Provide the (x, y) coordinate of the cell's center where the given text is located.  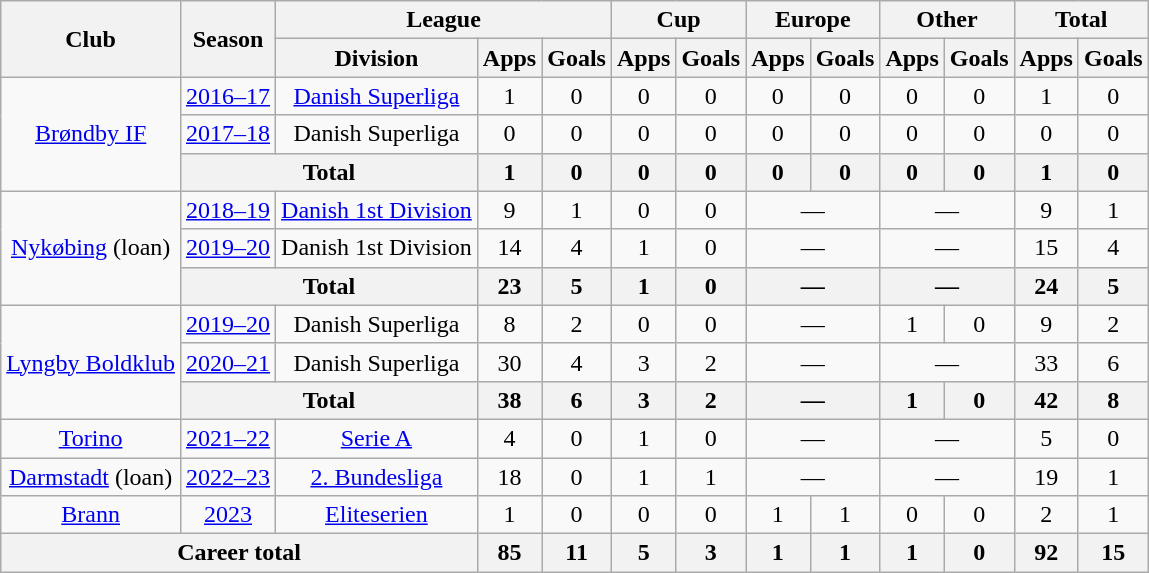
38 (509, 400)
Season (228, 39)
2023 (228, 515)
Other (947, 20)
Lyngby Boldklub (91, 362)
19 (1046, 477)
Eliteserien (377, 515)
2. Bundesliga (377, 477)
Darmstadt (loan) (91, 477)
14 (509, 248)
Cup (678, 20)
24 (1046, 286)
Brøndby IF (91, 134)
2017–18 (228, 134)
Torino (91, 438)
92 (1046, 553)
23 (509, 286)
2021–22 (228, 438)
Division (377, 58)
42 (1046, 400)
Serie A (377, 438)
2018–19 (228, 210)
11 (577, 553)
85 (509, 553)
Nykøbing (loan) (91, 248)
Club (91, 39)
33 (1046, 362)
30 (509, 362)
18 (509, 477)
2022–23 (228, 477)
2020–21 (228, 362)
League (444, 20)
Career total (240, 553)
2016–17 (228, 96)
Europe (813, 20)
Brann (91, 515)
